From the cell containing the given text, extract its center point as (X, Y) coordinate. 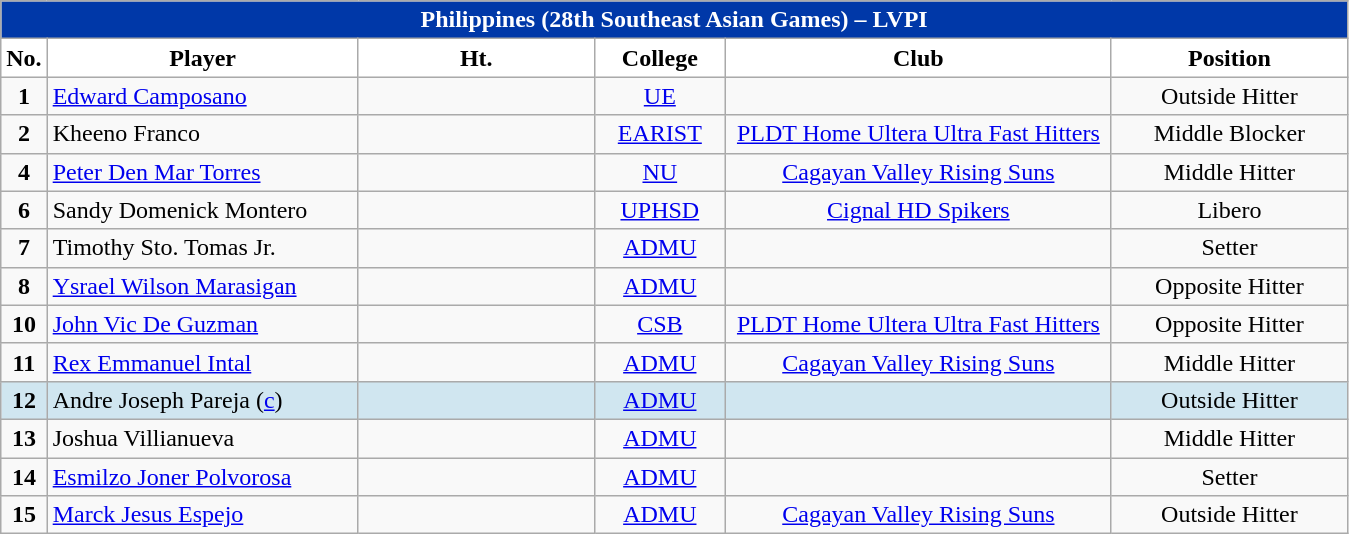
12 (24, 400)
Kheeno Franco (202, 134)
College (660, 58)
Andre Joseph Pareja (c) (202, 400)
Libero (1229, 210)
Sandy Domenick Montero (202, 210)
CSB (660, 324)
Peter Den Mar Torres (202, 172)
UPHSD (660, 210)
7 (24, 248)
Cignal HD Spikers (918, 210)
Position (1229, 58)
4 (24, 172)
10 (24, 324)
John Vic De Guzman (202, 324)
13 (24, 438)
1 (24, 96)
8 (24, 286)
Joshua Villianueva (202, 438)
Ysrael Wilson Marasigan (202, 286)
Esmilzo Joner Polvorosa (202, 477)
14 (24, 477)
No. (24, 58)
Timothy Sto. Tomas Jr. (202, 248)
UE (660, 96)
Edward Camposano (202, 96)
Middle Blocker (1229, 134)
Ht. (476, 58)
Marck Jesus Espejo (202, 515)
Club (918, 58)
6 (24, 210)
Philippines (28th Southeast Asian Games) – LVPI (674, 20)
15 (24, 515)
NU (660, 172)
EARIST (660, 134)
Rex Emmanuel Intal (202, 362)
Player (202, 58)
2 (24, 134)
11 (24, 362)
